Search for the cell housing the specified text and yield its [X, Y] center coordinate. 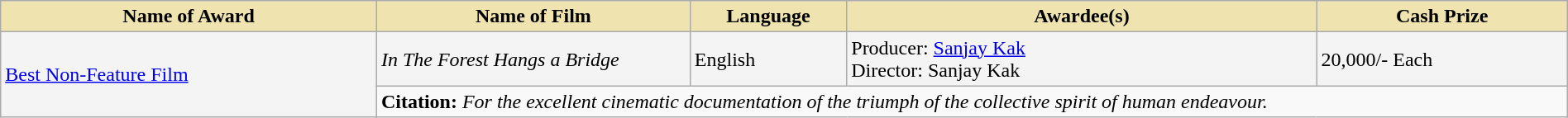
Citation: For the excellent cinematic documentation of the triumph of the collective spirit of human endeavour. [972, 101]
Name of Award [189, 17]
Producer: Sanjay KakDirector: Sanjay Kak [1082, 59]
Cash Prize [1442, 17]
Language [767, 17]
In The Forest Hangs a Bridge [533, 59]
Name of Film [533, 17]
Awardee(s) [1082, 17]
English [767, 59]
Best Non-Feature Film [189, 74]
20,000/- Each [1442, 59]
